Return (X, Y) of the center of cell containing provided text 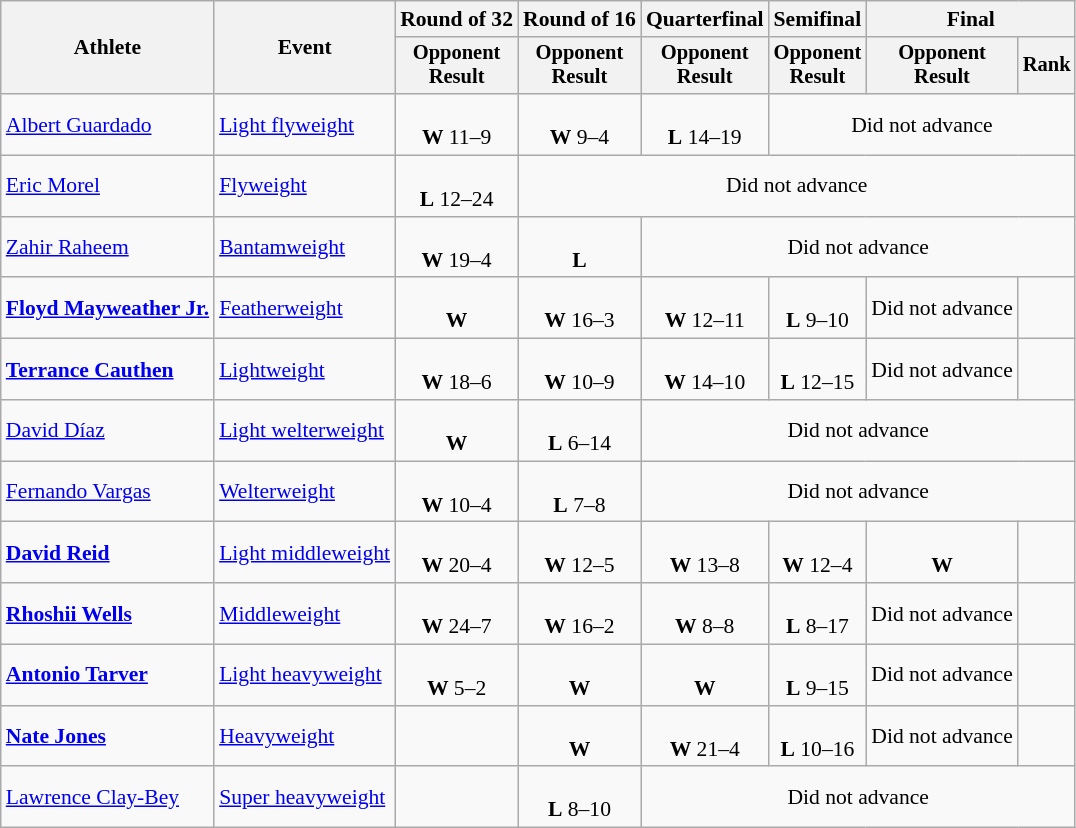
Event (304, 48)
Rhoshii Wells (108, 614)
Round of 16 (580, 19)
W 12–11 (705, 308)
Featherweight (304, 308)
Zahir Raheem (108, 248)
Welterweight (304, 492)
Light welterweight (304, 430)
Light heavyweight (304, 676)
W 12–5 (580, 552)
L (580, 248)
Light middleweight (304, 552)
L 6–14 (580, 430)
David Díaz (108, 430)
Flyweight (304, 186)
W 13–8 (705, 552)
Lawrence Clay-Bey (108, 798)
L 14–19 (705, 124)
Super heavyweight (304, 798)
W 21–4 (705, 736)
W 16–2 (580, 614)
W 8–8 (705, 614)
L 8–10 (580, 798)
Eric Morel (108, 186)
Floyd Mayweather Jr. (108, 308)
W 19–4 (456, 248)
Final (970, 19)
W 5–2 (456, 676)
W 20–4 (456, 552)
L 8–17 (818, 614)
Athlete (108, 48)
Round of 32 (456, 19)
Bantamweight (304, 248)
Heavyweight (304, 736)
W 14–10 (705, 370)
L 9–10 (818, 308)
W 24–7 (456, 614)
W 9–4 (580, 124)
Antonio Tarver (108, 676)
Terrance Cauthen (108, 370)
L 12–15 (818, 370)
Lightweight (304, 370)
L 7–8 (580, 492)
Quarterfinal (705, 19)
Light flyweight (304, 124)
L 12–24 (456, 186)
W 12–4 (818, 552)
W 10–9 (580, 370)
L 9–15 (818, 676)
Nate Jones (108, 736)
Fernando Vargas (108, 492)
W 10–4 (456, 492)
W 11–9 (456, 124)
Semifinal (818, 19)
David Reid (108, 552)
Middleweight (304, 614)
Rank (1047, 66)
L 10–16 (818, 736)
W 18–6 (456, 370)
W 16–3 (580, 308)
Albert Guardado (108, 124)
